Scan for the cell matching the given text and deliver its [x, y] coordinate at center. 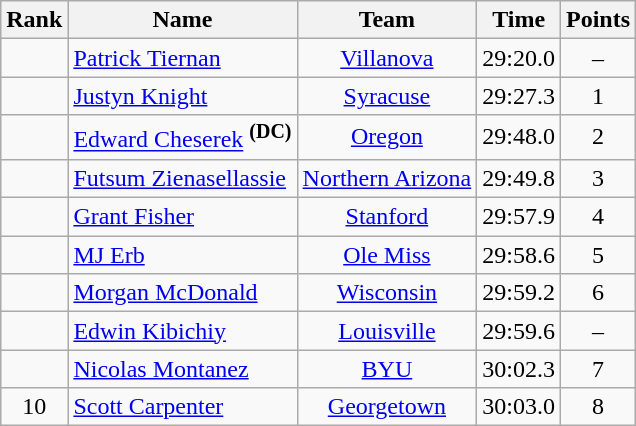
Futsum Zienasellassie [182, 178]
Georgetown [387, 407]
Stanford [387, 217]
Points [598, 20]
Grant Fisher [182, 217]
Wisconsin [387, 293]
29:48.0 [519, 138]
Justyn Knight [182, 96]
Oregon [387, 138]
29:27.3 [519, 96]
Rank [34, 20]
30:03.0 [519, 407]
Edward Cheserek (DC) [182, 138]
6 [598, 293]
8 [598, 407]
2 [598, 138]
Ole Miss [387, 255]
Morgan McDonald [182, 293]
Time [519, 20]
5 [598, 255]
10 [34, 407]
MJ Erb [182, 255]
Syracuse [387, 96]
29:58.6 [519, 255]
29:59.6 [519, 331]
Edwin Kibichiy [182, 331]
Patrick Tiernan [182, 58]
3 [598, 178]
29:20.0 [519, 58]
29:57.9 [519, 217]
Louisville [387, 331]
Scott Carpenter [182, 407]
Nicolas Montanez [182, 369]
4 [598, 217]
1 [598, 96]
Northern Arizona [387, 178]
BYU [387, 369]
29:49.8 [519, 178]
29:59.2 [519, 293]
7 [598, 369]
Villanova [387, 58]
Name [182, 20]
30:02.3 [519, 369]
Team [387, 20]
